Extract the [X, Y] coordinate from the center of the cell holding the provided text.  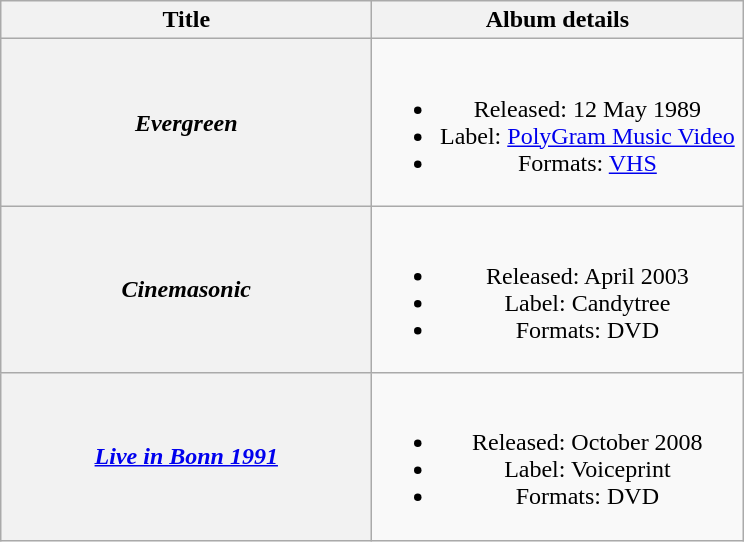
Evergreen [186, 122]
Album details [558, 20]
Released: April 2003Label: CandytreeFormats: DVD [558, 290]
Live in Bonn 1991 [186, 456]
Released: 12 May 1989Label: PolyGram Music VideoFormats: VHS [558, 122]
Cinemasonic [186, 290]
Title [186, 20]
Released: October 2008Label: VoiceprintFormats: DVD [558, 456]
